Capture the cell that displays the provided text and extract its (x, y) central coordinate. 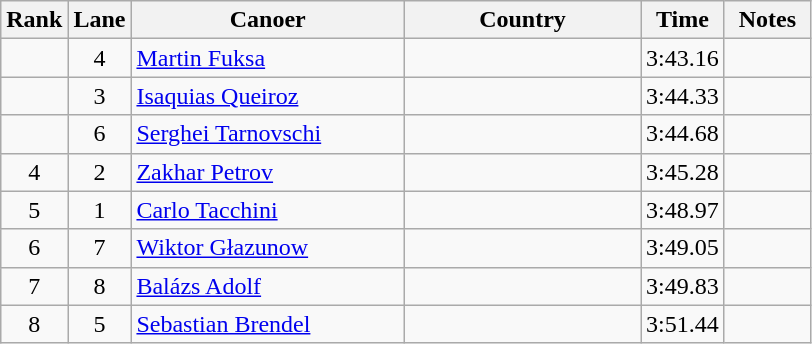
Sebastian Brendel (268, 324)
3:43.16 (683, 58)
Carlo Tacchini (268, 210)
2 (100, 172)
Lane (100, 20)
3:44.33 (683, 96)
3 (100, 96)
Country (522, 20)
1 (100, 210)
3:44.68 (683, 134)
3:49.83 (683, 286)
3:51.44 (683, 324)
Canoer (268, 20)
Wiktor Głazunow (268, 248)
Serghei Tarnovschi (268, 134)
Martin Fuksa (268, 58)
3:45.28 (683, 172)
Zakhar Petrov (268, 172)
Balázs Adolf (268, 286)
Notes (767, 20)
3:48.97 (683, 210)
Time (683, 20)
Rank (34, 20)
3:49.05 (683, 248)
Isaquias Queiroz (268, 96)
